Output the [x, y] coordinate of the center of the cell containing the given text.  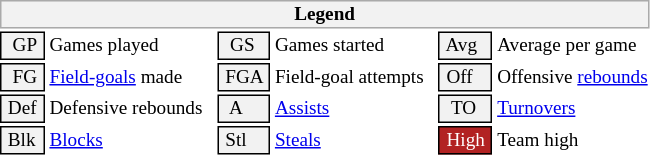
FGA [244, 77]
A [244, 108]
Legend [324, 14]
Turnovers [573, 108]
GP [22, 46]
Off [466, 77]
Offensive rebounds [573, 77]
Games played [131, 46]
Def [22, 108]
Avg [466, 46]
FG [22, 77]
Team high [573, 140]
Field-goals made [131, 77]
Defensive rebounds [131, 108]
Field-goal attempts [354, 77]
Stl [244, 140]
Average per game [573, 46]
High [466, 140]
TO [466, 108]
Blk [22, 140]
Blocks [131, 140]
Games started [354, 46]
GS [244, 46]
Assists [354, 108]
Steals [354, 140]
